Return (x, y) of the center of cell containing provided text 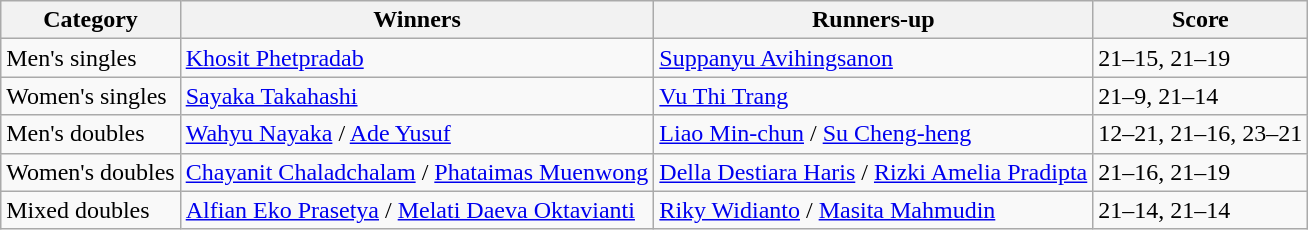
Khosit Phetpradab (417, 58)
Alfian Eko Prasetya / Melati Daeva Oktavianti (417, 210)
Women's singles (90, 96)
Score (1200, 20)
21–9, 21–14 (1200, 96)
12–21, 21–16, 23–21 (1200, 134)
Men's singles (90, 58)
21–15, 21–19 (1200, 58)
Della Destiara Haris / Rizki Amelia Pradipta (874, 172)
Wahyu Nayaka / Ade Yusuf (417, 134)
Riky Widianto / Masita Mahmudin (874, 210)
Mixed doubles (90, 210)
Liao Min-chun / Su Cheng-heng (874, 134)
21–14, 21–14 (1200, 210)
Runners-up (874, 20)
Women's doubles (90, 172)
Men's doubles (90, 134)
Category (90, 20)
Chayanit Chaladchalam / Phataimas Muenwong (417, 172)
Sayaka Takahashi (417, 96)
Suppanyu Avihingsanon (874, 58)
Winners (417, 20)
21–16, 21–19 (1200, 172)
Vu Thi Trang (874, 96)
